Pinpoint the cell where the given text exists, returning its [x, y] midpoint coordinate. 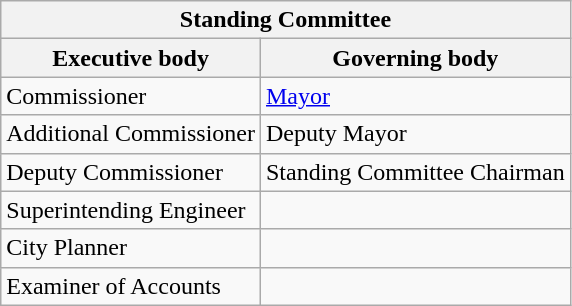
Standing Committee [286, 20]
City Planner [131, 248]
Executive body [131, 58]
Additional Commissioner [131, 134]
Deputy Mayor [415, 134]
Superintending Engineer [131, 210]
Standing Committee Chairman [415, 172]
Governing body [415, 58]
Commissioner [131, 96]
Deputy Commissioner [131, 172]
Mayor [415, 96]
Examiner of Accounts [131, 286]
